Return the (X, Y) coordinate for the center point of the cell that contains the specified text.  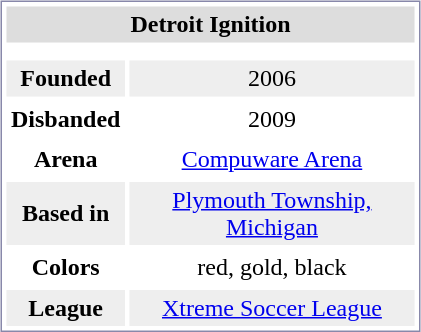
Xtreme Soccer League (272, 308)
Disbanded (65, 119)
Plymouth Township, Michigan (272, 214)
Compuware Arena (272, 160)
League (65, 308)
red, gold, black (272, 268)
Arena (65, 160)
2009 (272, 119)
Founded (65, 78)
Detroit Ignition (210, 24)
Colors (65, 268)
Based in (65, 214)
2006 (272, 78)
